Find where the given text appears and provide that cell's center as (x, y) coordinate. 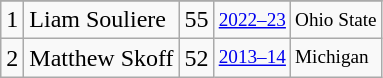
52 (196, 58)
Matthew Skoff (102, 58)
1 (12, 20)
2 (12, 58)
Ohio State (336, 20)
2022–23 (252, 20)
Liam Souliere (102, 20)
55 (196, 20)
2013–14 (252, 58)
Michigan (336, 58)
